Return the [x, y] coordinate for the center point of the cell that contains the specified text.  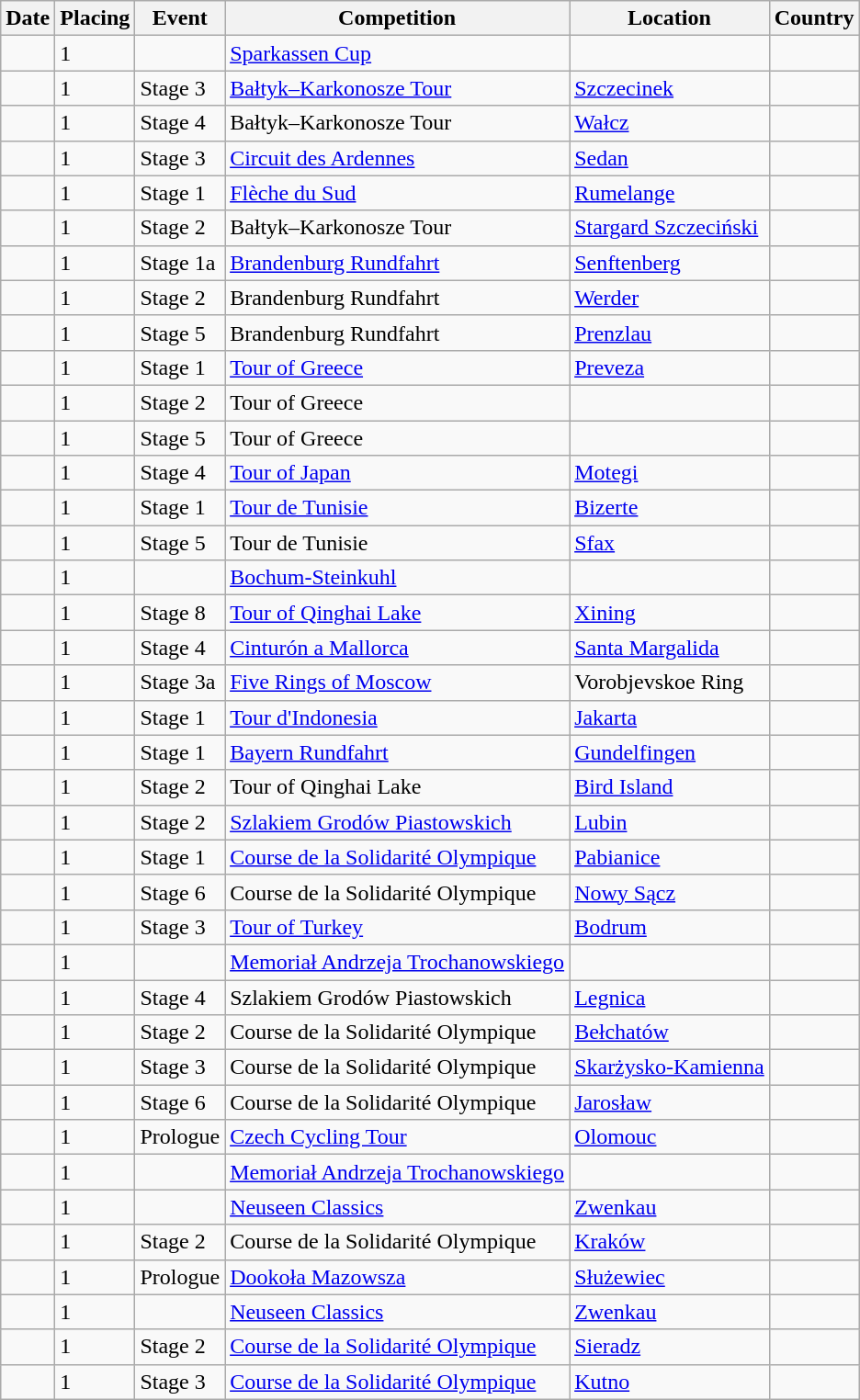
Stargard Szczeciński [670, 228]
Skarżysko-Kamienna [670, 1067]
Legnica [670, 997]
Wałcz [670, 123]
Olomouc [670, 1137]
Służewiec [670, 1277]
Tour of Japan [397, 473]
Date [28, 18]
Motegi [670, 473]
Circuit des Ardennes [397, 158]
Five Rings of Moscow [397, 683]
Location [670, 18]
Bodrum [670, 927]
Prenzlau [670, 333]
Rumelange [670, 193]
Lubin [670, 822]
Kraków [670, 1242]
Bizerte [670, 508]
Santa Margalida [670, 648]
Vorobjevskoe Ring [670, 683]
Sparkassen Cup [397, 53]
Nowy Sącz [670, 892]
Sedan [670, 158]
Stage 1a [180, 263]
Jarosław [670, 1102]
Bełchatów [670, 1033]
Placing [96, 18]
Senftenberg [670, 263]
Pabianice [670, 857]
Stage 8 [180, 613]
Czech Cycling Tour [397, 1137]
Preveza [670, 367]
Kutno [670, 1382]
Event [180, 18]
Tour of Turkey [397, 927]
Gundelfingen [670, 752]
Sfax [670, 543]
Tour d'Indonesia [397, 717]
Country [814, 18]
Bayern Rundfahrt [397, 752]
Dookoła Mazowsza [397, 1277]
Sieradz [670, 1347]
Stage 3a [180, 683]
Cinturón a Mallorca [397, 648]
Bird Island [670, 787]
Flèche du Sud [397, 193]
Werder [670, 298]
Xining [670, 613]
Competition [397, 18]
Jakarta [670, 717]
Bochum-Steinkuhl [397, 578]
Szczecinek [670, 88]
